From the cell containing the given text, extract its center point as (X, Y) coordinate. 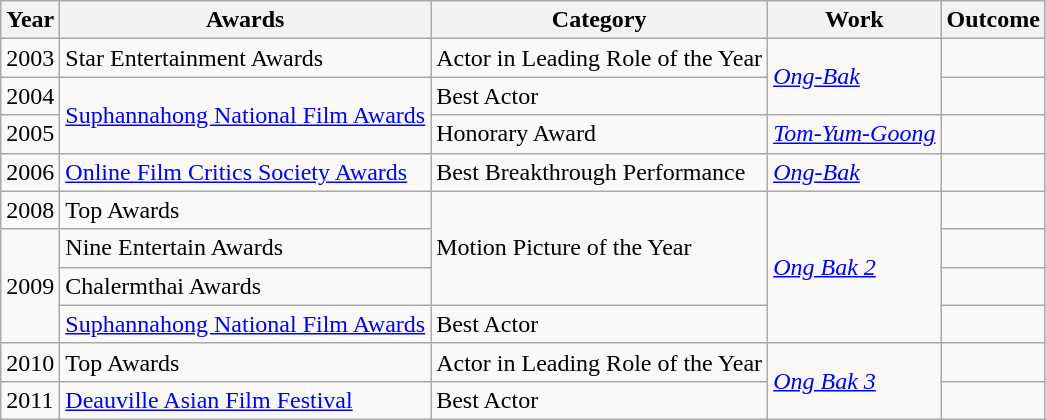
Work (854, 20)
2008 (30, 210)
2005 (30, 134)
Best Breakthrough Performance (600, 172)
Category (600, 20)
Awards (246, 20)
Star Entertainment Awards (246, 58)
Ong Bak 3 (854, 381)
Honorary Award (600, 134)
Ong Bak 2 (854, 267)
Motion Picture of the Year (600, 248)
2003 (30, 58)
2011 (30, 400)
Year (30, 20)
2006 (30, 172)
Nine Entertain Awards (246, 248)
2010 (30, 362)
Tom-Yum-Goong (854, 134)
Outcome (993, 20)
Online Film Critics Society Awards (246, 172)
Chalermthai Awards (246, 286)
Deauville Asian Film Festival (246, 400)
2009 (30, 286)
2004 (30, 96)
